Return the [x, y] coordinate for the center point of the cell that contains the specified text.  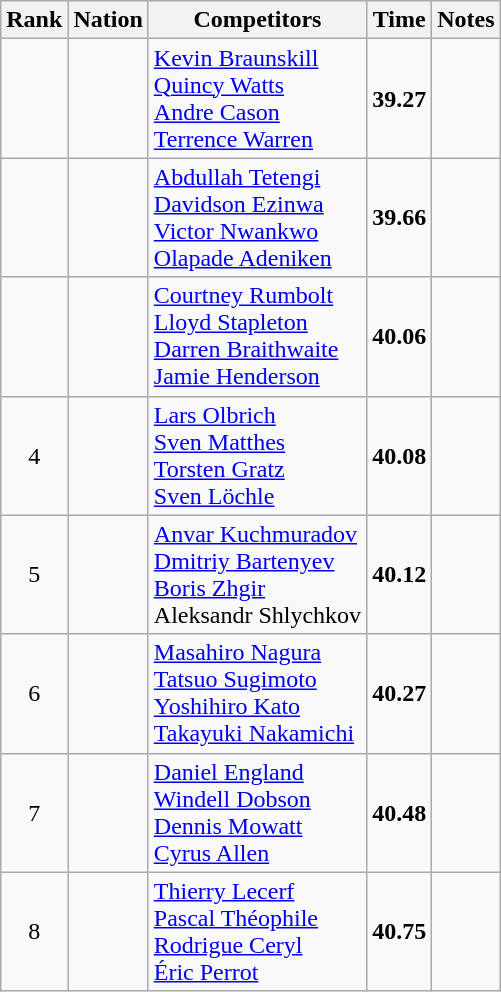
4 [34, 456]
40.75 [400, 932]
40.48 [400, 812]
Thierry LecerfPascal ThéophileRodrigue CerylÉric Perrot [257, 932]
Lars OlbrichSven MatthesTorsten GratzSven Löchle [257, 456]
8 [34, 932]
Rank [34, 20]
Kevin BraunskillQuincy WattsAndre CasonTerrence Warren [257, 98]
Nation [108, 20]
Anvar KuchmuradovDmitriy BartenyevBoris ZhgirAleksandr Shlychkov [257, 574]
40.27 [400, 694]
40.08 [400, 456]
6 [34, 694]
39.66 [400, 218]
Masahiro NaguraTatsuo SugimotoYoshihiro KatoTakayuki Nakamichi [257, 694]
39.27 [400, 98]
40.12 [400, 574]
5 [34, 574]
Courtney RumboltLloyd StapletonDarren BraithwaiteJamie Henderson [257, 336]
40.06 [400, 336]
Competitors [257, 20]
Abdullah TetengiDavidson EzinwaVictor NwankwoOlapade Adeniken [257, 218]
Time [400, 20]
Daniel EnglandWindell DobsonDennis MowattCyrus Allen [257, 812]
Notes [466, 20]
7 [34, 812]
